Determine the (X, Y) coordinate at the center of the cell enclosing the given text.  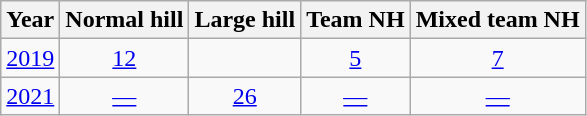
2021 (30, 96)
Large hill (245, 20)
Normal hill (124, 20)
5 (356, 58)
Team NH (356, 20)
26 (245, 96)
12 (124, 58)
Year (30, 20)
Mixed team NH (498, 20)
2019 (30, 58)
7 (498, 58)
